Return the [x, y] coordinate for the center point of the cell that contains the specified text.  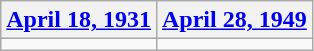
April 18, 1931 [79, 20]
April 28, 1949 [234, 20]
